Locate the cell with the specified text and output its (x, y) center coordinate. 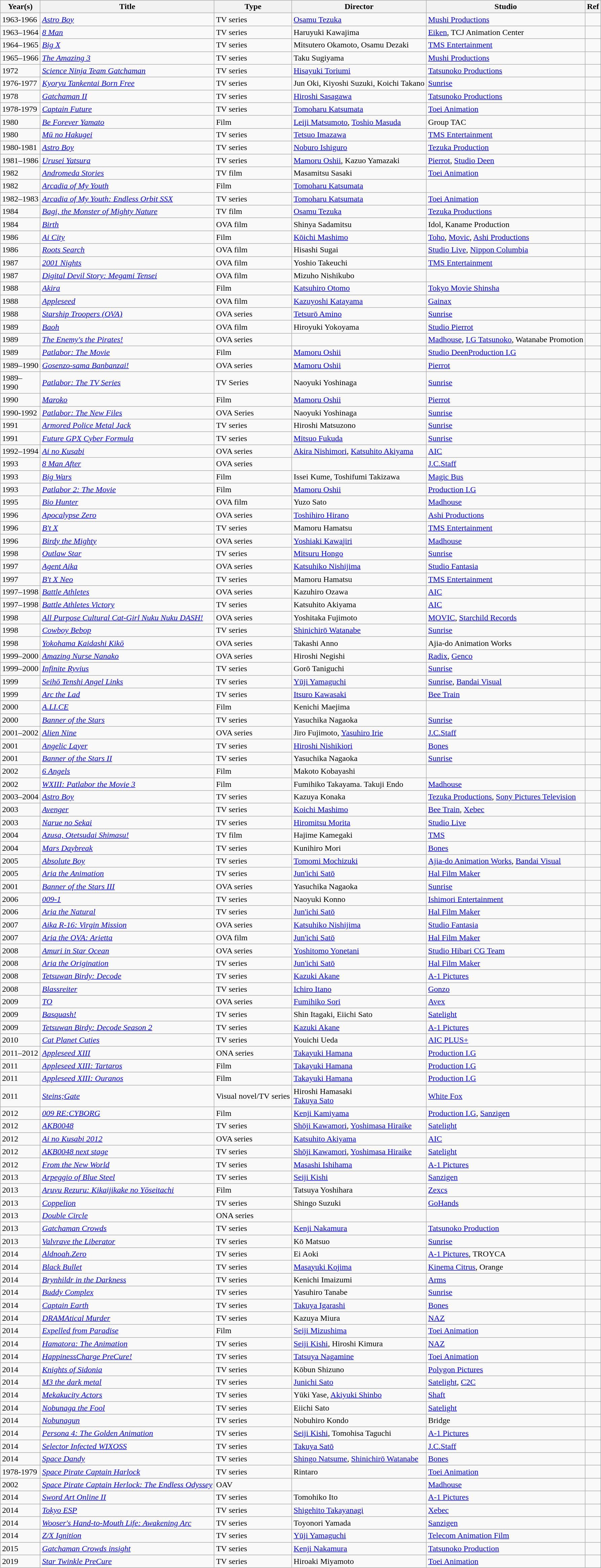
Alien Nine (127, 733)
1978 (20, 96)
Science Ninja Team Gatchaman (127, 71)
Kazuya Miura (359, 1318)
Captain Earth (127, 1305)
Be Forever Yamato (127, 122)
Zexcs (506, 1190)
Mū no Hakugei (127, 135)
Hajime Kamegaki (359, 835)
Hiroshi HamasakiTakuya Sato (359, 1096)
Tetsurō Amino (359, 314)
Cowboy Bebop (127, 630)
Year(s) (20, 7)
Urusei Yatsura (127, 160)
Gatchaman II (127, 96)
Tetsuo Imazawa (359, 135)
Buddy Complex (127, 1292)
Tomohiko Ito (359, 1497)
OAV (253, 1485)
1963–1964 (20, 32)
Taku Sugiyama (359, 58)
Aria the OVA: Arietta (127, 938)
Issei Kume, Toshifumi Takizawa (359, 477)
Studio (506, 7)
Kinema Citrus, Orange (506, 1267)
Seiji Kishi (359, 1177)
1990-1992 (20, 413)
Mars Daybreak (127, 848)
Director (359, 7)
Yoshiaki Kawajiri (359, 541)
Mitsuru Hongo (359, 553)
Nobunaga the Fool (127, 1408)
Tokyo ESP (127, 1510)
Fumihiko Sori (359, 1002)
2011–2012 (20, 1053)
Ai no Kusabi (127, 451)
Polygon Pictures (506, 1369)
Jun Oki, Kiyoshi Suzuki, Koichi Takano (359, 83)
Idol, Kaname Production (506, 224)
Yoshitomo Yonetani (359, 950)
Yoshio Takeuchi (359, 263)
Aria the Animation (127, 874)
Kenji Kamiyama (359, 1113)
M3 the dark metal (127, 1382)
Banner of the Stars (127, 720)
Studio Live, Nippon Columbia (506, 250)
Hiroaki Miyamoto (359, 1561)
Steins;Gate (127, 1096)
White Fox (506, 1096)
Aria the Origination (127, 963)
Telecom Animation Film (506, 1536)
Black Bullet (127, 1267)
B't X Neo (127, 579)
AKB0048 (127, 1126)
Pierrot, Studio Deen (506, 160)
Radix, Genco (506, 656)
MOVIC, Starchild Records (506, 618)
Akira (127, 288)
Katsuhiro Otomo (359, 288)
Banner of the Stars III (127, 886)
Azusa, Otetsudai Shimasu! (127, 835)
OVA Series (253, 413)
AIC PLUS+ (506, 1040)
Studio Pierrot (506, 327)
Big Wars (127, 477)
Gosenzo-sama Banbanzai! (127, 365)
1990 (20, 400)
Aruvu Rezuru: Kikaijikake no Yōseitachi (127, 1190)
Rintaro (359, 1472)
1980-1981 (20, 147)
Armored Police Metal Jack (127, 426)
Agent Aika (127, 566)
Amazing Nurse Nanako (127, 656)
Hiroyuki Yokoyama (359, 327)
Hiroshi Sasagawa (359, 96)
Arpeggio of Blue Steel (127, 1177)
Baoh (127, 327)
Patlabor: The TV Series (127, 383)
Visual novel/TV series (253, 1096)
Selector Infected WIXOSS (127, 1446)
TMS (506, 835)
Kenichi Imaizumi (359, 1280)
2019 (20, 1561)
GoHands (506, 1203)
Toho, Movic, Ashi Productions (506, 237)
1972 (20, 71)
Satelight, C2C (506, 1382)
TO (127, 1002)
Kōbun Shizuno (359, 1369)
Kazuhiro Ozawa (359, 592)
HappinessCharge PreCure! (127, 1356)
1965–1966 (20, 58)
Ashi Productions (506, 515)
Kyoryu Tankentai Born Free (127, 83)
WXIII: Patlabor the Movie 3 (127, 784)
Gainax (506, 301)
All Purpose Cultural Cat-Girl Nuku Nuku DASH! (127, 618)
Apocalypse Zero (127, 515)
Kunihiro Mori (359, 848)
Itsuro Kawasaki (359, 694)
Bee Train, Xebec (506, 810)
Haruyuki Kawajima (359, 32)
Sunrise, Bandai Visual (506, 682)
Hiroshi Negishi (359, 656)
Tetsuwan Birdy: Decode (127, 976)
Arcadia of My Youth (127, 186)
Xebec (506, 1510)
1976-1977 (20, 83)
Starship Troopers (OVA) (127, 314)
Kazuyoshi Katayama (359, 301)
Takashi Anno (359, 643)
Battle Athletes (127, 592)
Arc the Lad (127, 694)
Shaft (506, 1395)
Big X (127, 45)
Hisashi Sugai (359, 250)
6 Angels (127, 771)
Masashi Ishihama (359, 1164)
Outlaw Star (127, 553)
Basquash! (127, 1015)
Hiroshi Nishikiori (359, 745)
Hiromitsu Morita (359, 823)
2001 Nights (127, 263)
Yasuhiro Tanabe (359, 1292)
Gonzo (506, 989)
Patlabor 2: The Movie (127, 489)
Absolute Boy (127, 861)
Studio Hibari CG Team (506, 950)
Gatchaman Crowds (127, 1229)
Appleseed (127, 301)
Mekakucity Actors (127, 1395)
From the New World (127, 1164)
Avenger (127, 810)
Seihō Tenshi Angel Links (127, 682)
Naoyuki Konno (359, 899)
Masayuki Kojima (359, 1267)
1995 (20, 502)
Shin Itagaki, Eiichi Sato (359, 1015)
Yuzo Sato (359, 502)
1963-1966 (20, 20)
Patlabor: The New Files (127, 413)
Mamoru Oshii, Kazuo Yamazaki (359, 160)
Valvrave the Liberator (127, 1241)
Junichi Sato (359, 1382)
A.LI.CE (127, 707)
Nobuhiro Kondo (359, 1421)
Type (253, 7)
Ei Aoki (359, 1254)
Production I.G, Sanzigen (506, 1113)
2015 (20, 1548)
Star Twinkle PreCure (127, 1561)
2003–2004 (20, 797)
Yoshitaka Fujimoto (359, 618)
Arms (506, 1280)
Hisayuki Toriumi (359, 71)
Group TAC (506, 122)
Yūki Yase, Akiyuki Shinbo (359, 1395)
2010 (20, 1040)
Digital Devil Story: Megami Tensei (127, 276)
Studio DeenProduction I.G (506, 352)
Ajia-do Animation Works, Bandai Visual (506, 861)
Blassreiter (127, 989)
Tezuka Productions (506, 212)
Hiroshi Matsuzono (359, 426)
Narue no Sekai (127, 823)
Hamatora: The Animation (127, 1344)
Mizuho Nishikubo (359, 276)
Shinichirō Watanabe (359, 630)
Takuya Satō (359, 1446)
Brynhildr in the Darkness (127, 1280)
Shigehito Takayanagi (359, 1510)
Tomomi Mochizuki (359, 861)
Toshihiro Hirano (359, 515)
009 RE:CYBORG (127, 1113)
A-1 Pictures, TROYCA (506, 1254)
Appleseed XIII: Ouranos (127, 1079)
Gorō Taniguchi (359, 669)
Aldnoah.Zero (127, 1254)
Appleseed XIII (127, 1053)
8 Man (127, 32)
1981–1986 (20, 160)
Kō Matsuo (359, 1241)
Tatsuya Nagamine (359, 1356)
Nobunagun (127, 1421)
Mitsutero Okamoto, Osamu Dezaki (359, 45)
Kazuya Konaka (359, 797)
B't X (127, 528)
Akira Nishimori, Katsuhito Akiyama (359, 451)
Cat Planet Cuties (127, 1040)
Bagi, the Monster of Mighty Nature (127, 212)
Shingo Suzuki (359, 1203)
Tokyo Movie Shinsha (506, 288)
Tezuka Production (506, 147)
Expelled from Paradise (127, 1331)
Noburo Ishiguro (359, 147)
Coppelion (127, 1203)
Angelic Layer (127, 745)
Space Dandy (127, 1459)
Bee Train (506, 694)
Kenichi Maejima (359, 707)
Kōichi Mashimo (359, 237)
The Enemy's the Pirates! (127, 339)
Bridge (506, 1421)
1982–1983 (20, 199)
Ai City (127, 237)
Wooser's Hand-to-Mouth Life: Awakening Arc (127, 1523)
Shingo Natsume, Shinichirō Watanabe (359, 1459)
Makoto Kobayashi (359, 771)
Youichi Ueda (359, 1040)
Captain Future (127, 109)
Future GPX Cyber Formula (127, 438)
Shinya Sadamitsu (359, 224)
2001–2002 (20, 733)
Masamitsu Sasaki (359, 173)
TV Series (253, 383)
Madhouse, I.G Tatsunoko, Watanabe Promotion (506, 339)
DRAMAtical Murder (127, 1318)
Arcadia of My Youth: Endless Orbit SSX (127, 199)
Birdy the Mighty (127, 541)
Ishimori Entertainment (506, 899)
009-1 (127, 899)
Jiro Fujimoto, Yasuhiro Irie (359, 733)
Koichi Mashimo (359, 810)
Banner of the Stars II (127, 758)
Ajia-do Animation Works (506, 643)
Tezuka Productions, Sony Pictures Television (506, 797)
Toyonori Yamada (359, 1523)
Fumihiko Takayama. Takuji Endo (359, 784)
Seiji Mizushima (359, 1331)
Magic Bus (506, 477)
Sword Art Online II (127, 1497)
Aria the Natural (127, 912)
Persona 4: The Golden Animation (127, 1433)
1964–1965 (20, 45)
Ref (593, 7)
Andromeda Stories (127, 173)
Double Circle (127, 1216)
Battle Athletes Victory (127, 605)
Space Pirate Captain Harlock (127, 1472)
Infinite Ryvius (127, 669)
1992–1994 (20, 451)
Z/X Ignition (127, 1536)
8 Man After (127, 464)
Avex (506, 1002)
Studio Live (506, 823)
Seiji Kishi, Tomohisa Taguchi (359, 1433)
Space Pirate Captain Herlock: The Endless Odyssey (127, 1485)
Title (127, 7)
Leiji Matsumoto, Toshio Masuda (359, 122)
Roots Search (127, 250)
Birth (127, 224)
Tatsuya Yoshihara (359, 1190)
Eiken, TCJ Animation Center (506, 32)
Bio Hunter (127, 502)
Seiji Kishi, Hiroshi Kimura (359, 1344)
Knights of Sidonia (127, 1369)
Maroko (127, 400)
Takuya Igarashi (359, 1305)
Patlabor: The Movie (127, 352)
AKB0048 next stage (127, 1152)
The Amazing 3 (127, 58)
Tetsuwan Birdy: Decode Season 2 (127, 1027)
Eiichi Sato (359, 1408)
Aika R-16: Virgin Mission (127, 925)
Amuri in Star Ocean (127, 950)
Yokohama Kaidashi Kikō (127, 643)
Gatchaman Crowds insight (127, 1548)
Ichiro Itano (359, 989)
Appleseed XIII: Tartaros (127, 1066)
Ai no Kusabi 2012 (127, 1139)
Mitsuo Fukuda (359, 438)
